Pinpoint the cell where the given text exists, returning its (x, y) midpoint coordinate. 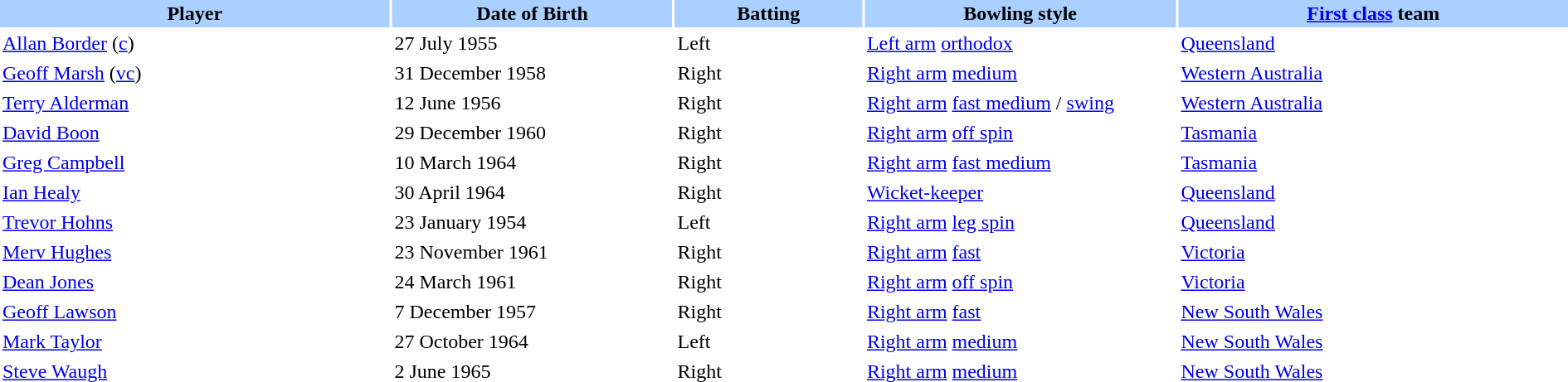
27 October 1964 (532, 341)
Allan Border (c) (195, 43)
23 January 1954 (532, 222)
Mark Taylor (195, 341)
Right arm leg spin (1020, 222)
10 March 1964 (532, 162)
Player (195, 13)
Date of Birth (532, 13)
David Boon (195, 133)
7 December 1957 (532, 312)
Trevor Hohns (195, 222)
Right arm fast medium (1020, 162)
Dean Jones (195, 282)
31 December 1958 (532, 73)
27 July 1955 (532, 43)
Bowling style (1020, 13)
24 March 1961 (532, 282)
First class team (1373, 13)
Batting (768, 13)
Geoff Marsh (vc) (195, 73)
Merv Hughes (195, 252)
Geoff Lawson (195, 312)
30 April 1964 (532, 192)
Right arm fast medium / swing (1020, 103)
23 November 1961 (532, 252)
Left arm orthodox (1020, 43)
Wicket-keeper (1020, 192)
Terry Alderman (195, 103)
Ian Healy (195, 192)
29 December 1960 (532, 133)
Greg Campbell (195, 162)
12 June 1956 (532, 103)
